Provide the [x, y] coordinate of the cell's center where the given text is located.  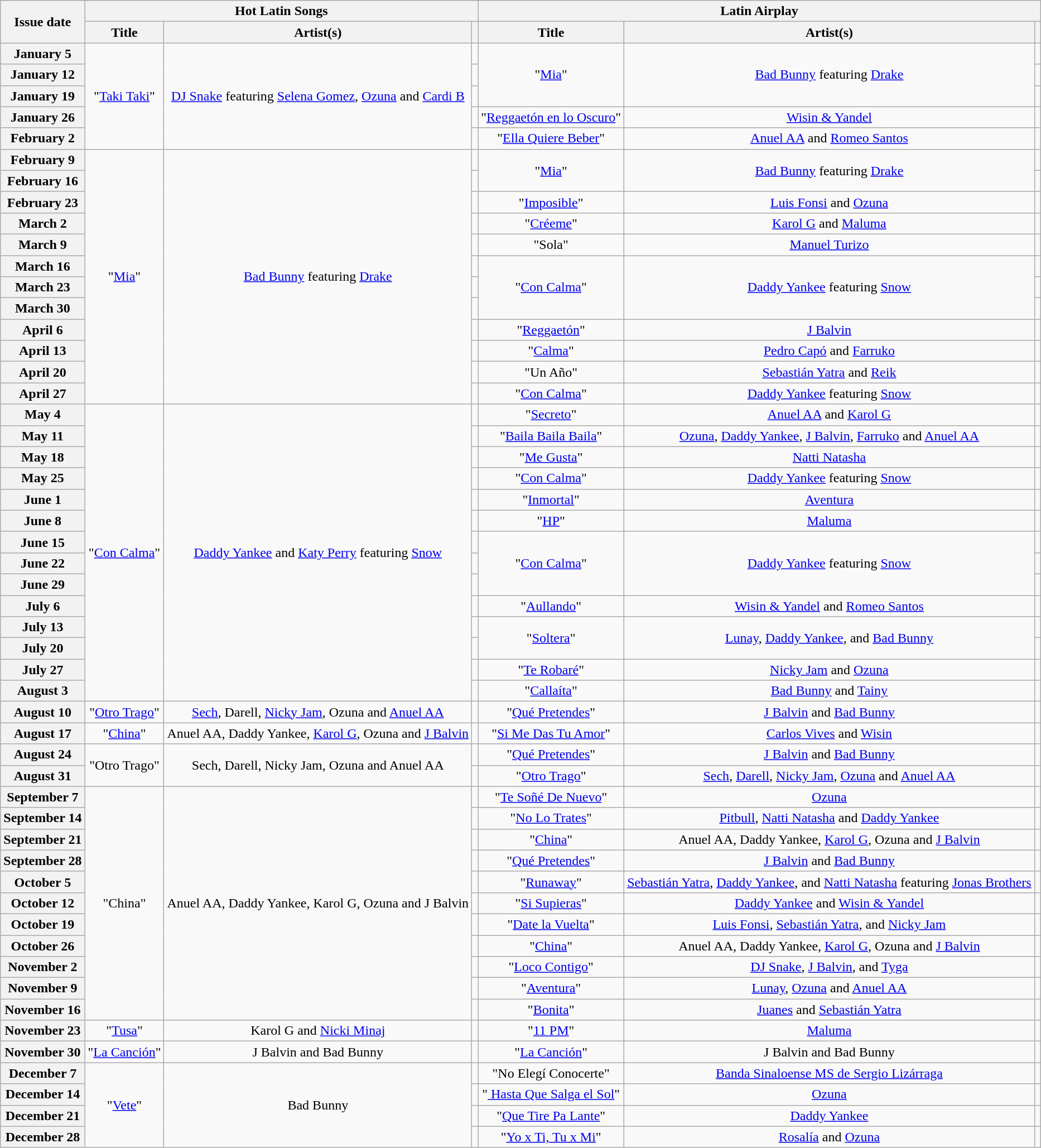
"Sola" [551, 244]
October 12 [42, 903]
May 4 [42, 415]
"Reggaetón en lo Oscuro" [551, 117]
Luis Fonsi, Sebastián Yatra, and Nicky Jam [830, 924]
"Reggaetón" [551, 330]
May 25 [42, 478]
April 27 [42, 393]
March 16 [42, 266]
Daddy Yankee [830, 1116]
December 7 [42, 1073]
"Si Me Das Tu Amor" [551, 733]
Lunay, Daddy Yankee, and Bad Bunny [830, 638]
February 9 [42, 160]
September 28 [42, 861]
Karol G and Maluma [830, 223]
March 30 [42, 309]
Banda Sinaloense MS de Sergio Lizárraga [830, 1073]
August 3 [42, 691]
November 2 [42, 967]
Ozuna, Daddy Yankee, J Balvin, Farruko and Anuel AA [830, 436]
June 8 [42, 521]
March 23 [42, 287]
July 20 [42, 649]
January 12 [42, 75]
"Vete" [124, 1105]
Latin Airplay [760, 11]
Pedro Capó and Farruko [830, 351]
"Inmortal" [551, 499]
January 19 [42, 96]
May 18 [42, 457]
DJ Snake, J Balvin, and Tyga [830, 967]
Daddy Yankee and Wisin & Yandel [830, 903]
"Créeme" [551, 223]
Pitbull, Natti Natasha and Daddy Yankee [830, 818]
"Te Robaré" [551, 670]
"Aullando" [551, 606]
"Calma" [551, 351]
"Me Gusta" [551, 457]
November 16 [42, 1010]
"Date la Vuelta" [551, 924]
August 10 [42, 712]
"Tusa" [124, 1031]
"Imposible" [551, 202]
August 17 [42, 733]
Carlos Vives and Wisin [830, 733]
Aventura [830, 499]
Hot Latin Songs [281, 11]
"Secreto" [551, 415]
"No Lo Trates" [551, 818]
Issue date [42, 22]
DJ Snake featuring Selena Gomez, Ozuna and Cardi B [318, 96]
"No Elegí Conocerte" [551, 1073]
July 6 [42, 606]
"Aventura" [551, 988]
July 27 [42, 670]
"HP" [551, 521]
February 23 [42, 202]
"Bonita" [551, 1010]
November 30 [42, 1052]
"Te Soñé De Nuevo" [551, 797]
December 28 [42, 1137]
Nicky Jam and Ozuna [830, 670]
"Un Año" [551, 372]
Wisin & Yandel [830, 117]
November 23 [42, 1031]
"Que Tire Pa Lante" [551, 1116]
Luis Fonsi and Ozuna [830, 202]
October 26 [42, 946]
October 5 [42, 882]
"Callaíta" [551, 691]
Bad Bunny and Tainy [830, 691]
February 16 [42, 181]
"Yo x Ti, Tu x Mi" [551, 1137]
August 24 [42, 755]
Sebastián Yatra, Daddy Yankee, and Natti Natasha featuring Jonas Brothers [830, 882]
June 15 [42, 542]
"11 PM" [551, 1031]
Juanes and Sebastián Yatra [830, 1010]
January 26 [42, 117]
January 5 [42, 54]
June 22 [42, 563]
September 21 [42, 839]
"Si Supieras" [551, 903]
Sebastián Yatra and Reik [830, 372]
" Hasta Que Salga el Sol" [551, 1094]
December 21 [42, 1116]
July 13 [42, 627]
August 31 [42, 776]
Anuel AA and Karol G [830, 415]
Daddy Yankee and Katy Perry featuring Snow [318, 553]
"Taki Taki" [124, 96]
May 11 [42, 436]
April 20 [42, 372]
Rosalía and Ozuna [830, 1137]
"Ella Quiere Beber" [551, 138]
"Runaway" [551, 882]
Karol G and Nicki Minaj [318, 1031]
Bad Bunny [318, 1105]
September 14 [42, 818]
"Soltera" [551, 638]
March 9 [42, 244]
November 9 [42, 988]
December 14 [42, 1094]
October 19 [42, 924]
June 1 [42, 499]
June 29 [42, 584]
September 7 [42, 797]
February 2 [42, 138]
"Baila Baila Baila" [551, 436]
Lunay, Ozuna and Anuel AA [830, 988]
Anuel AA and Romeo Santos [830, 138]
Wisin & Yandel and Romeo Santos [830, 606]
"Loco Contigo" [551, 967]
Natti Natasha [830, 457]
J Balvin [830, 330]
April 13 [42, 351]
March 2 [42, 223]
Manuel Turizo [830, 244]
April 6 [42, 330]
